Scan for the cell matching the given text and deliver its (X, Y) coordinate at center. 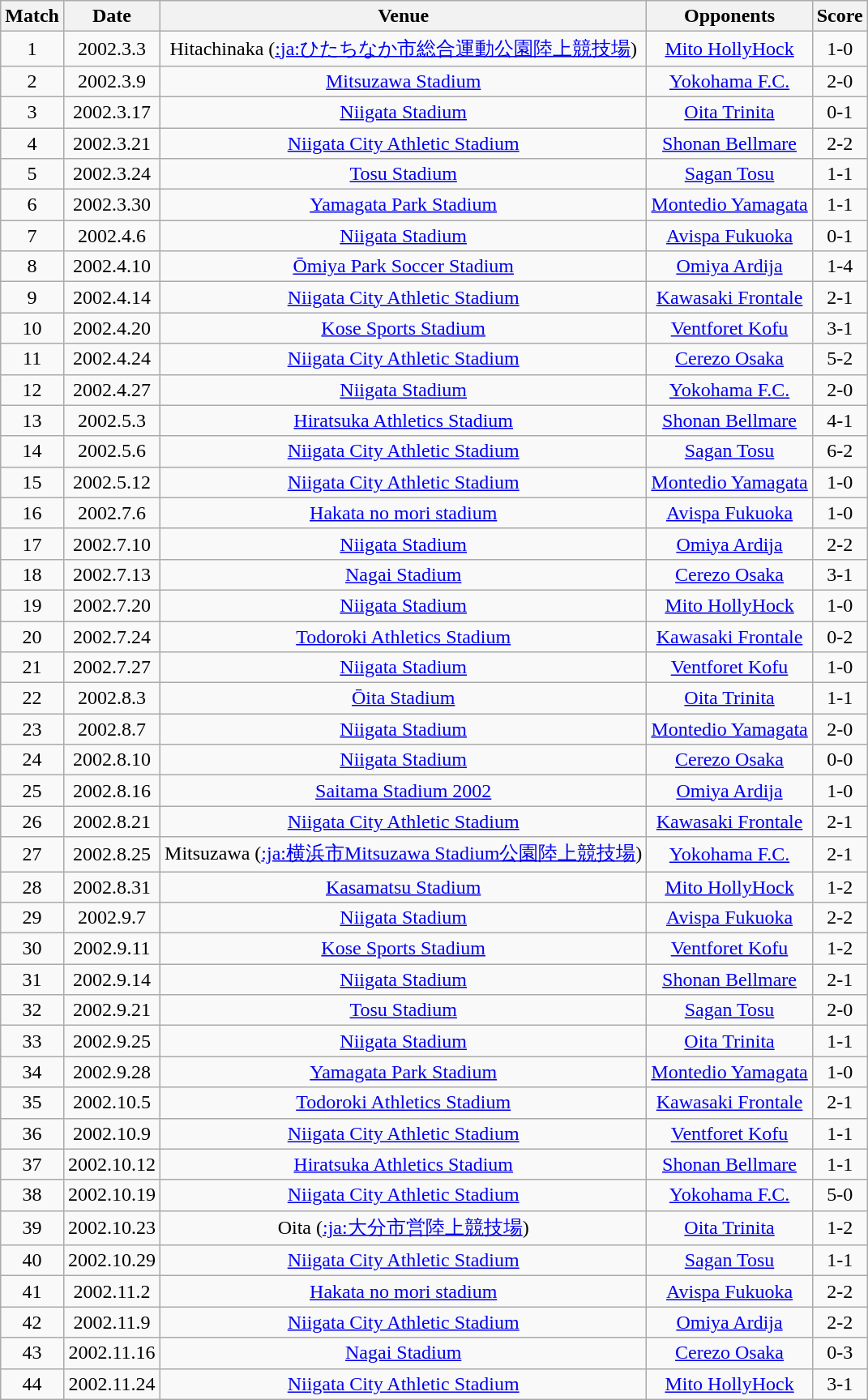
Date (112, 16)
2002.11.2 (112, 1291)
2002.7.27 (112, 668)
18 (32, 574)
2002.7.13 (112, 574)
2002.9.28 (112, 1072)
3 (32, 112)
2002.10.29 (112, 1261)
37 (32, 1164)
44 (32, 1384)
26 (32, 822)
Saitama Stadium 2002 (404, 791)
2002.3.3 (112, 49)
2002.4.24 (112, 359)
Venue (404, 16)
2002.8.3 (112, 698)
22 (32, 698)
2002.4.10 (112, 267)
2002.10.23 (112, 1228)
27 (32, 854)
0-2 (840, 636)
2002.8.21 (112, 822)
2002.9.25 (112, 1041)
2002.7.6 (112, 513)
31 (32, 980)
32 (32, 1010)
Ōita Stadium (404, 698)
17 (32, 544)
4-1 (840, 420)
2 (32, 81)
2002.9.21 (112, 1010)
2002.8.16 (112, 791)
2002.11.24 (112, 1384)
30 (32, 949)
12 (32, 390)
11 (32, 359)
29 (32, 918)
2002.4.6 (112, 236)
19 (32, 605)
2002.3.9 (112, 81)
2002.8.10 (112, 760)
42 (32, 1322)
16 (32, 513)
2002.3.21 (112, 143)
2002.11.16 (112, 1353)
35 (32, 1103)
5-0 (840, 1195)
21 (32, 668)
25 (32, 791)
14 (32, 451)
4 (32, 143)
Score (840, 16)
23 (32, 729)
28 (32, 887)
2002.9.11 (112, 949)
2002.8.31 (112, 887)
2002.4.14 (112, 297)
2002.7.20 (112, 605)
34 (32, 1072)
2002.10.9 (112, 1133)
41 (32, 1291)
Ōmiya Park Soccer Stadium (404, 267)
2002.11.9 (112, 1322)
2002.7.24 (112, 636)
2002.8.25 (112, 854)
15 (32, 482)
2002.3.30 (112, 205)
2002.5.3 (112, 420)
Opponents (729, 16)
24 (32, 760)
2002.10.5 (112, 1103)
33 (32, 1041)
Hitachinaka (:ja:ひたちなか市総合運動公園陸上競技場) (404, 49)
5 (32, 174)
20 (32, 636)
2002.9.14 (112, 980)
Kasamatsu Stadium (404, 887)
Mitsuzawa (:ja:横浜市Mitsuzawa Stadium公園陸上競技場) (404, 854)
6 (32, 205)
2002.7.10 (112, 544)
Match (32, 16)
1-4 (840, 267)
38 (32, 1195)
8 (32, 267)
10 (32, 328)
2002.10.19 (112, 1195)
5-2 (840, 359)
2002.4.20 (112, 328)
Mitsuzawa Stadium (404, 81)
6-2 (840, 451)
2002.3.17 (112, 112)
36 (32, 1133)
2002.3.24 (112, 174)
Oita (:ja:大分市営陸上競技場) (404, 1228)
2002.10.12 (112, 1164)
2002.8.7 (112, 729)
2002.4.27 (112, 390)
2002.5.12 (112, 482)
2002.5.6 (112, 451)
40 (32, 1261)
13 (32, 420)
2002.9.7 (112, 918)
0-3 (840, 1353)
9 (32, 297)
43 (32, 1353)
0-0 (840, 760)
7 (32, 236)
1 (32, 49)
39 (32, 1228)
